Determine the (X, Y) coordinate at the center of the cell enclosing the given text.  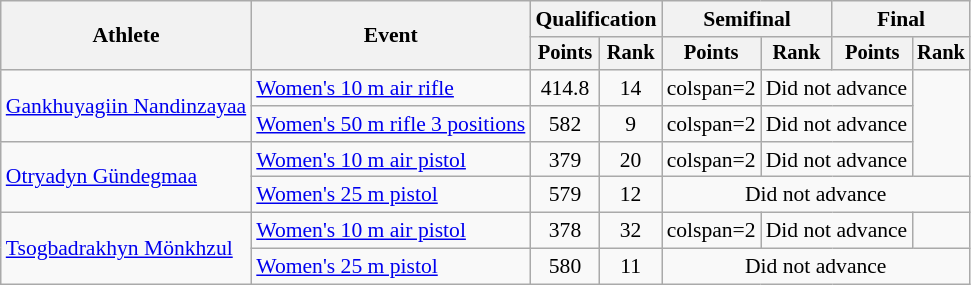
379 (564, 160)
Women's 10 m air rifle (390, 88)
Final (901, 19)
579 (564, 195)
32 (631, 231)
Qualification (596, 19)
9 (631, 124)
Women's 50 m rifle 3 positions (390, 124)
580 (564, 267)
Tsogbadrakhyn Mönkhzul (126, 248)
Event (390, 36)
582 (564, 124)
20 (631, 160)
Otryadyn Gündegmaa (126, 178)
414.8 (564, 88)
12 (631, 195)
14 (631, 88)
Athlete (126, 36)
Semifinal (748, 19)
Gankhuyagiin Nandinzayaa (126, 106)
11 (631, 267)
378 (564, 231)
